Locate the cell with the specified text and output its [X, Y] center coordinate. 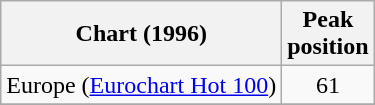
Europe (Eurochart Hot 100) [142, 85]
61 [328, 85]
Peakposition [328, 34]
Chart (1996) [142, 34]
